Pinpoint the cell where the given text exists, returning its (X, Y) midpoint coordinate. 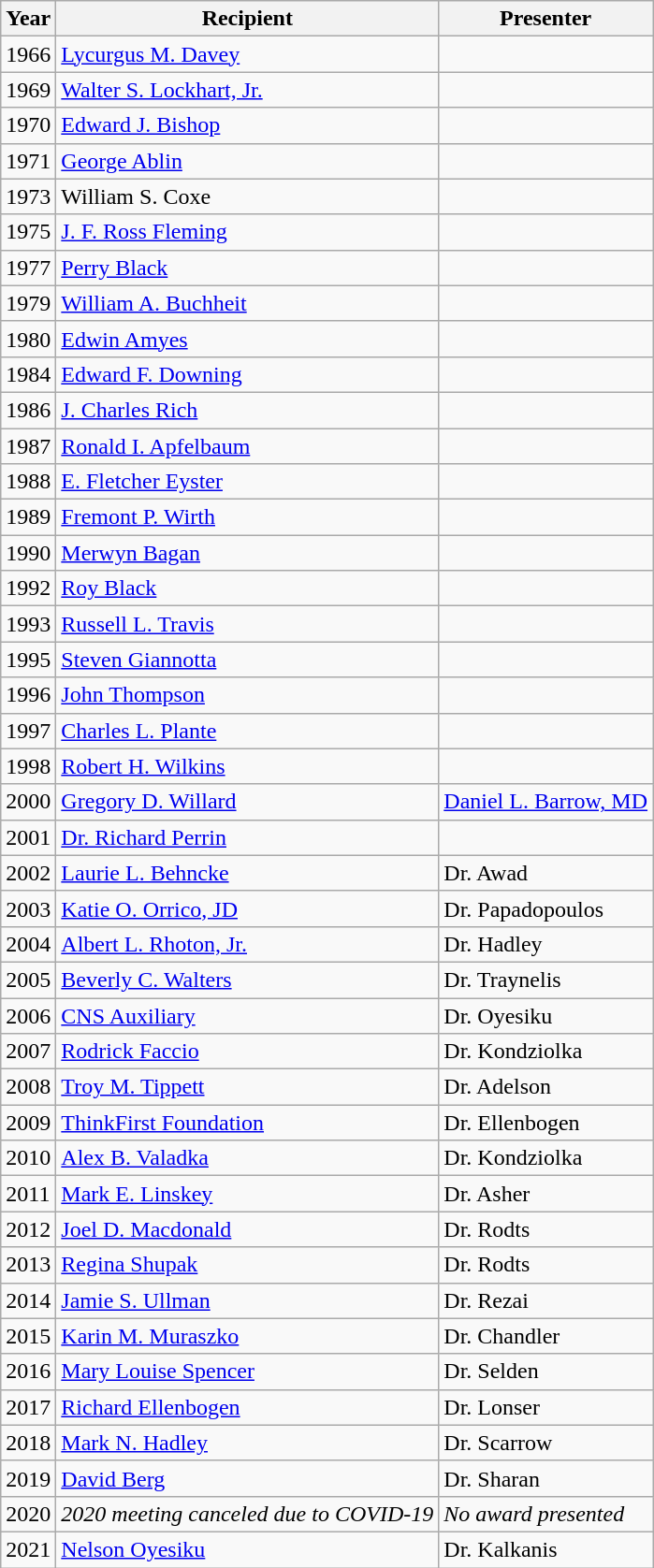
Nelson Oyesiku (247, 1549)
2020 meeting canceled due to COVID-19 (247, 1514)
Beverly C. Walters (247, 980)
ThinkFirst Foundation (247, 1123)
William S. Coxe (247, 196)
Dr. Kalkanis (546, 1549)
Presenter (546, 19)
Dr. Chandler (546, 1336)
2006 (28, 1015)
Laurie L. Behncke (247, 873)
Ronald I. Apfelbaum (247, 446)
Dr. Ellenbogen (546, 1123)
2015 (28, 1336)
Dr. Oyesiku (546, 1015)
Alex B. Valadka (247, 1158)
Perry Black (247, 268)
2013 (28, 1265)
E. Fletcher Eyster (247, 482)
Gregory D. Willard (247, 802)
1987 (28, 446)
Daniel L. Barrow, MD (546, 802)
1971 (28, 161)
1966 (28, 54)
2014 (28, 1300)
2012 (28, 1229)
2021 (28, 1549)
Year (28, 19)
Rodrick Faccio (247, 1052)
Katie O. Orrico, JD (247, 908)
Dr. Asher (546, 1194)
2010 (28, 1158)
Dr. Rezai (546, 1300)
William A. Buchheit (247, 303)
Dr. Awad (546, 873)
Troy M. Tippett (247, 1087)
2009 (28, 1123)
Fremont P. Wirth (247, 517)
Dr. Richard Perrin (247, 837)
1996 (28, 695)
Albert L. Rhoton, Jr. (247, 944)
J. F. Ross Fleming (247, 232)
2018 (28, 1443)
2005 (28, 980)
2002 (28, 873)
Edwin Amyes (247, 339)
Regina Shupak (247, 1265)
2011 (28, 1194)
1984 (28, 374)
J. Charles Rich (247, 410)
David Berg (247, 1478)
Joel D. Macdonald (247, 1229)
Richard Ellenbogen (247, 1407)
Mark E. Linskey (247, 1194)
1989 (28, 517)
Dr. Sharan (546, 1478)
2001 (28, 837)
Karin M. Muraszko (247, 1336)
Charles L. Plante (247, 731)
Dr. Lonser (546, 1407)
Dr. Scarrow (546, 1443)
1993 (28, 624)
1997 (28, 731)
Steven Giannotta (247, 660)
2008 (28, 1087)
2020 (28, 1514)
Mark N. Hadley (247, 1443)
Dr. Traynelis (546, 980)
Edward J. Bishop (247, 125)
1975 (28, 232)
1992 (28, 588)
1990 (28, 553)
No award presented (546, 1514)
2007 (28, 1052)
Walter S. Lockhart, Jr. (247, 90)
2004 (28, 944)
John Thompson (247, 695)
1979 (28, 303)
1969 (28, 90)
Merwyn Bagan (247, 553)
George Ablin (247, 161)
Lycurgus M. Davey (247, 54)
Recipient (247, 19)
Jamie S. Ullman (247, 1300)
1977 (28, 268)
2016 (28, 1372)
2000 (28, 802)
2003 (28, 908)
Edward F. Downing (247, 374)
1998 (28, 766)
1986 (28, 410)
1980 (28, 339)
2019 (28, 1478)
Roy Black (247, 588)
Dr. Hadley (546, 944)
Robert H. Wilkins (247, 766)
1988 (28, 482)
1995 (28, 660)
Mary Louise Spencer (247, 1372)
CNS Auxiliary (247, 1015)
2017 (28, 1407)
1970 (28, 125)
1973 (28, 196)
Dr. Adelson (546, 1087)
Dr. Papadopoulos (546, 908)
Russell L. Travis (247, 624)
Dr. Selden (546, 1372)
